Scan for the cell matching the given text and deliver its [x, y] coordinate at center. 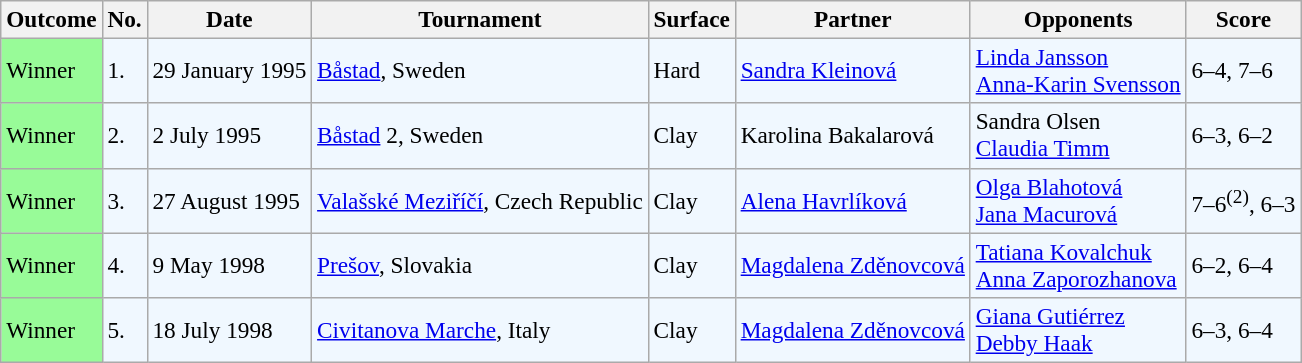
Date [230, 19]
Surface [692, 19]
Linda Jansson Anna-Karin Svensson [1078, 70]
6–4, 7–6 [1244, 70]
Valašské Meziříčí, Czech Republic [480, 200]
2 July 1995 [230, 136]
7–6(2), 6–3 [1244, 200]
Hard [692, 70]
Opponents [1078, 19]
Tournament [480, 19]
Outcome [52, 19]
6–3, 6–2 [1244, 136]
2. [124, 136]
6–2, 6–4 [1244, 264]
29 January 1995 [230, 70]
1. [124, 70]
Båstad 2, Sweden [480, 136]
Tatiana Kovalchuk Anna Zaporozhanova [1078, 264]
18 July 1998 [230, 330]
No. [124, 19]
Partner [852, 19]
Giana Gutiérrez Debby Haak [1078, 330]
Civitanova Marche, Italy [480, 330]
3. [124, 200]
4. [124, 264]
Karolina Bakalarová [852, 136]
Båstad, Sweden [480, 70]
Sandra Kleinová [852, 70]
Olga Blahotová Jana Macurová [1078, 200]
6–3, 6–4 [1244, 330]
27 August 1995 [230, 200]
9 May 1998 [230, 264]
Alena Havrlíková [852, 200]
5. [124, 330]
Prešov, Slovakia [480, 264]
Sandra Olsen Claudia Timm [1078, 136]
Score [1244, 19]
